Pinpoint the cell where the given text exists, returning its [X, Y] midpoint coordinate. 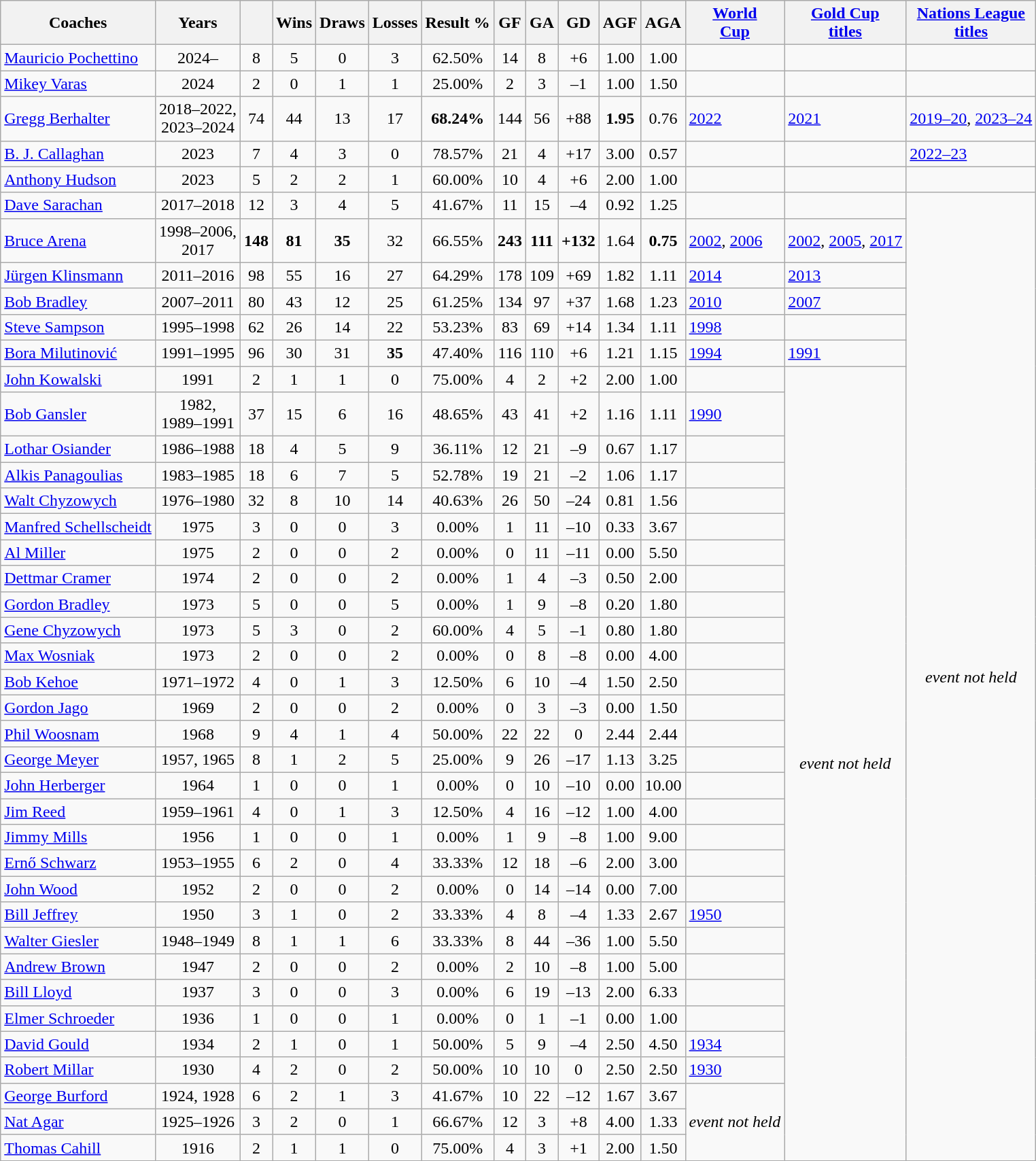
1.64 [620, 241]
6.33 [663, 992]
Jim Reed [78, 811]
1971–1972 [197, 682]
2013 [846, 275]
66.55% [457, 241]
Wins [294, 23]
George Burford [78, 1096]
Steve Sampson [78, 327]
Bora Milutinović [78, 353]
2024– [197, 58]
1.25 [663, 205]
1.15 [663, 353]
78.57% [457, 154]
50 [541, 501]
Gene Chyzowych [78, 630]
30 [294, 353]
Alkis Panagoulias [78, 475]
2007 [846, 301]
1957, 1965 [197, 759]
61.25% [457, 301]
1953–1955 [197, 863]
0.50 [620, 578]
Dave Sarachan [78, 205]
98 [256, 275]
1956 [197, 837]
2022 [735, 118]
+8 [579, 1122]
2010 [735, 301]
1982, 1989–1991 [197, 415]
1986–1988 [197, 449]
–9 [579, 449]
0.57 [663, 154]
1.13 [620, 759]
1.23 [663, 301]
World Cup [735, 23]
David Gould [78, 1044]
62.50% [457, 58]
Walter Giesler [78, 941]
John Herberger [78, 785]
36.11% [457, 449]
1974 [197, 578]
9.00 [663, 837]
40.63% [457, 501]
2002, 2005, 2017 [846, 241]
Andrew Brown [78, 967]
–36 [579, 941]
Mauricio Pochettino [78, 58]
0.67 [620, 449]
Al Miller [78, 553]
John Kowalski [78, 379]
+69 [579, 275]
Losses [395, 23]
80 [256, 301]
Phil Woosnam [78, 733]
25 [395, 301]
GF [510, 23]
2011–2016 [197, 275]
1964 [197, 785]
69 [541, 327]
144 [510, 118]
37 [256, 415]
1976–1980 [197, 501]
13 [343, 118]
1925–1926 [197, 1122]
Manfred Schellscheidt [78, 527]
Robert Millar [78, 1070]
1.82 [620, 275]
47.40% [457, 353]
–24 [579, 501]
Gordon Bradley [78, 604]
1.21 [620, 353]
0.75 [663, 241]
GA [541, 23]
Ernő Schwarz [78, 863]
1947 [197, 967]
2014 [735, 275]
1998 [735, 327]
Bob Bradley [78, 301]
1.16 [620, 415]
1.95 [620, 118]
110 [541, 353]
B. J. Callaghan [78, 154]
Result % [457, 23]
1.67 [620, 1096]
+132 [579, 241]
Draws [343, 23]
68.24% [457, 118]
3.25 [663, 759]
96 [256, 353]
Lothar Osiander [78, 449]
5.00 [663, 967]
55 [294, 275]
109 [541, 275]
10.00 [663, 785]
Coaches [78, 23]
2021 [846, 118]
2017–2018 [197, 205]
Dettmar Cramer [78, 578]
1924, 1928 [197, 1096]
2024 [197, 84]
0.92 [620, 205]
Nations Leaguetitles [971, 23]
–17 [579, 759]
+17 [579, 154]
–2 [579, 475]
148 [256, 241]
+88 [579, 118]
0.76 [663, 118]
97 [541, 301]
George Meyer [78, 759]
66.67% [457, 1122]
2007–2011 [197, 301]
2018–2022, 2023–2024 [197, 118]
1968 [197, 733]
1952 [197, 889]
81 [294, 241]
53.23% [457, 327]
31 [343, 353]
1990 [735, 415]
Elmer Schroeder [78, 1018]
1983–1985 [197, 475]
Jimmy Mills [78, 837]
27 [395, 275]
Max Wosniak [78, 656]
2022–23 [971, 154]
Bruce Arena [78, 241]
1.06 [620, 475]
+14 [579, 327]
–13 [579, 992]
134 [510, 301]
Gordon Jago [78, 708]
John Wood [78, 889]
7.00 [663, 889]
1969 [197, 708]
4.50 [663, 1044]
1948–1949 [197, 941]
+37 [579, 301]
1994 [735, 353]
Bob Gansler [78, 415]
Gold Cuptitles [846, 23]
Gregg Berhalter [78, 118]
1959–1961 [197, 811]
41 [541, 415]
–6 [579, 863]
AGF [620, 23]
1991–1995 [197, 353]
0.81 [620, 501]
48.65% [457, 415]
1995–1998 [197, 327]
243 [510, 241]
Walt Chyzowych [78, 501]
–11 [579, 553]
116 [510, 353]
1936 [197, 1018]
56 [541, 118]
2002, 2006 [735, 241]
64.29% [457, 275]
0.20 [620, 604]
0.33 [620, 527]
1.34 [620, 327]
17 [395, 118]
Bill Jeffrey [78, 915]
52.78% [457, 475]
Jürgen Klinsmann [78, 275]
1916 [197, 1147]
GD [579, 23]
+1 [579, 1147]
1998–2006, 2017 [197, 241]
1937 [197, 992]
–14 [579, 889]
83 [510, 327]
Years [197, 23]
1.68 [620, 301]
Anthony Hudson [78, 179]
Bob Kehoe [78, 682]
Thomas Cahill [78, 1147]
AGA [663, 23]
74 [256, 118]
1.56 [663, 501]
Bill Lloyd [78, 992]
2019–20, 2023–24 [971, 118]
Mikey Varas [78, 84]
178 [510, 275]
2.67 [663, 915]
111 [541, 241]
0.80 [620, 630]
62 [256, 327]
Nat Agar [78, 1122]
